Scan for the cell matching the given text and deliver its [x, y] coordinate at center. 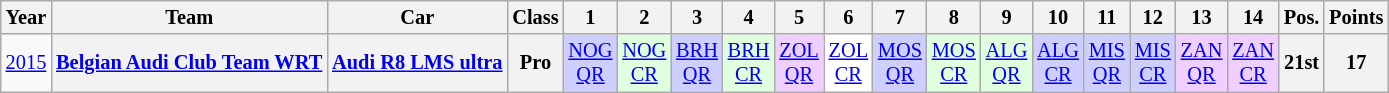
MOSCR [954, 63]
ZOLCR [848, 63]
Belgian Audi Club Team WRT [189, 63]
1 [591, 17]
ZANCR [1253, 63]
NOGQR [591, 63]
Car [417, 17]
Audi R8 LMS ultra [417, 63]
10 [1058, 17]
6 [848, 17]
Team [189, 17]
BRHQR [697, 63]
BRHCR [749, 63]
2015 [26, 63]
4 [749, 17]
Pos. [1302, 17]
11 [1107, 17]
13 [1202, 17]
MOSQR [900, 63]
Year [26, 17]
ALGCR [1058, 63]
8 [954, 17]
MISCR [1153, 63]
5 [798, 17]
MISQR [1107, 63]
2 [644, 17]
17 [1356, 63]
7 [900, 17]
ZOLQR [798, 63]
ALGQR [1007, 63]
Class [535, 17]
12 [1153, 17]
Points [1356, 17]
ZANQR [1202, 63]
21st [1302, 63]
Pro [535, 63]
9 [1007, 17]
3 [697, 17]
14 [1253, 17]
NOGCR [644, 63]
